Identify which cell holds the provided text, then report its [X, Y] central coordinate. 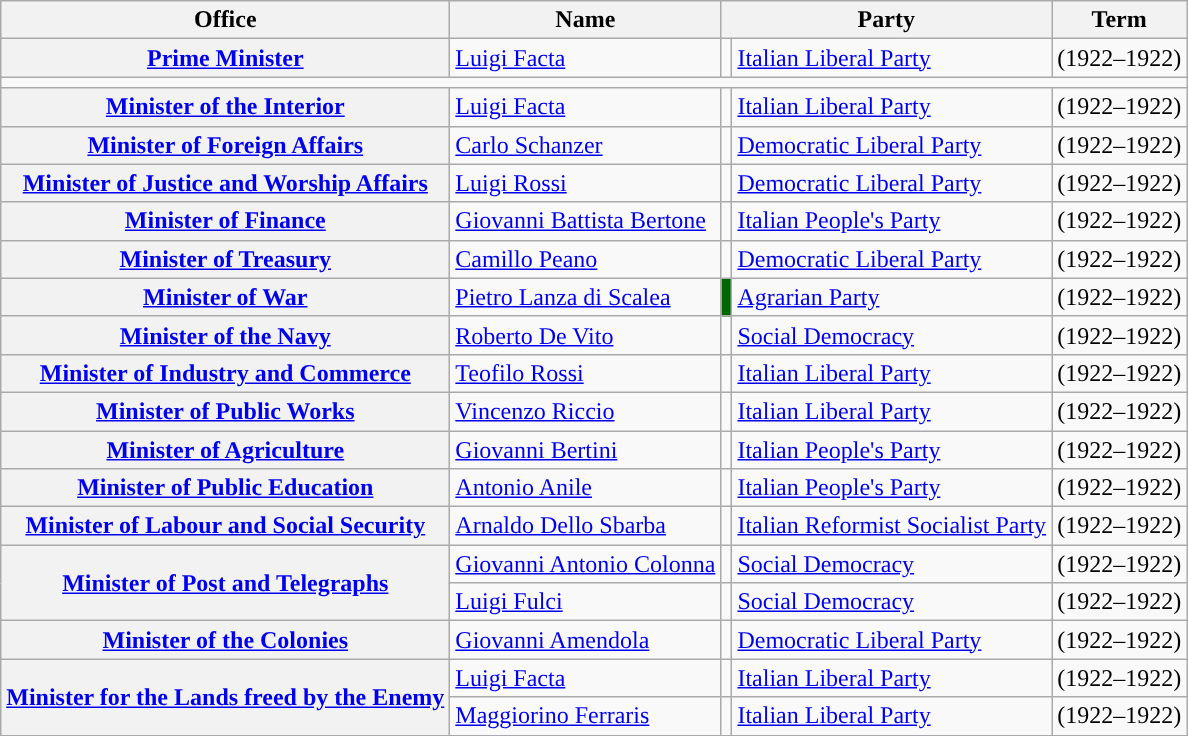
Minister for the Lands freed by the Enemy [226, 697]
Maggiorino Ferraris [586, 716]
Agrarian Party [892, 297]
Minister of Justice and Worship Affairs [226, 183]
Office [226, 20]
Giovanni Bertini [586, 449]
Minister of Labour and Social Security [226, 526]
Giovanni Amendola [586, 640]
Luigi Rossi [586, 183]
Arnaldo Dello Sbarba [586, 526]
Minister of Finance [226, 221]
Party [886, 20]
Italian Reformist Socialist Party [892, 526]
Giovanni Antonio Colonna [586, 564]
Name [586, 20]
Camillo Peano [586, 259]
Minister of the Colonies [226, 640]
Term [1120, 20]
Minister of Foreign Affairs [226, 145]
Carlo Schanzer [586, 145]
Prime Minister [226, 58]
Minister of Post and Telegraphs [226, 583]
Roberto De Vito [586, 335]
Luigi Fulci [586, 602]
Minister of the Interior [226, 107]
Giovanni Battista Bertone [586, 221]
Teofilo Rossi [586, 373]
Vincenzo Riccio [586, 411]
Minister of Treasury [226, 259]
Pietro Lanza di Scalea [586, 297]
Minister of Industry and Commerce [226, 373]
Minister of Public Education [226, 488]
Antonio Anile [586, 488]
Minister of War [226, 297]
Minister of the Navy [226, 335]
Minister of Public Works [226, 411]
Minister of Agriculture [226, 449]
